Capture the cell that displays the provided text and extract its [x, y] central coordinate. 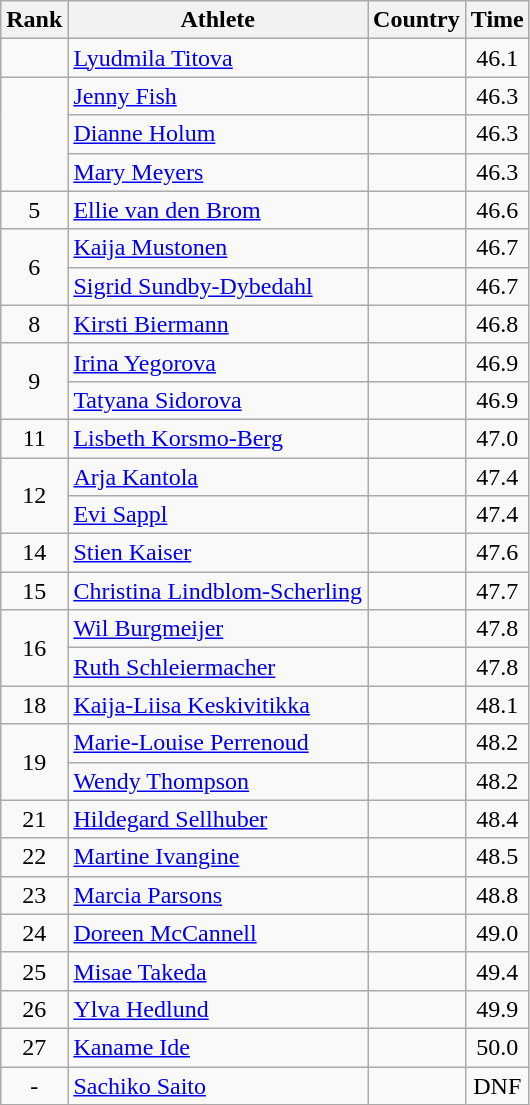
Lisbeth Korsmo-Berg [218, 438]
Arja Kantola [218, 477]
11 [34, 438]
Sigrid Sundby-Dybedahl [218, 286]
Kirsti Biermann [218, 324]
Jenny Fish [218, 96]
5 [34, 210]
19 [34, 762]
47.6 [497, 553]
22 [34, 857]
26 [34, 1009]
Marcia Parsons [218, 895]
49.0 [497, 933]
Rank [34, 20]
Doreen McCannell [218, 933]
Kaija Mustonen [218, 248]
46.1 [497, 58]
Hildegard Sellhuber [218, 819]
23 [34, 895]
48.5 [497, 857]
47.0 [497, 438]
12 [34, 496]
27 [34, 1047]
Ellie van den Brom [218, 210]
25 [34, 971]
Athlete [218, 20]
Kaname Ide [218, 1047]
Wendy Thompson [218, 781]
9 [34, 381]
Country [417, 20]
6 [34, 267]
Lyudmila Titova [218, 58]
Dianne Holum [218, 134]
Martine Ivangine [218, 857]
Misae Takeda [218, 971]
49.4 [497, 971]
Stien Kaiser [218, 553]
48.4 [497, 819]
50.0 [497, 1047]
24 [34, 933]
48.8 [497, 895]
8 [34, 324]
14 [34, 553]
15 [34, 591]
47.7 [497, 591]
46.8 [497, 324]
Time [497, 20]
- [34, 1085]
Christina Lindblom-Scherling [218, 591]
Wil Burgmeijer [218, 629]
Ylva Hedlund [218, 1009]
21 [34, 819]
Marie-Louise Perrenoud [218, 743]
Irina Yegorova [218, 362]
48.1 [497, 705]
49.9 [497, 1009]
18 [34, 705]
Mary Meyers [218, 172]
Kaija-Liisa Keskivitikka [218, 705]
Sachiko Saito [218, 1085]
Ruth Schleiermacher [218, 667]
16 [34, 648]
46.6 [497, 210]
Tatyana Sidorova [218, 400]
Evi Sappl [218, 515]
DNF [497, 1085]
